From the cell containing the given text, extract its center point as (X, Y) coordinate. 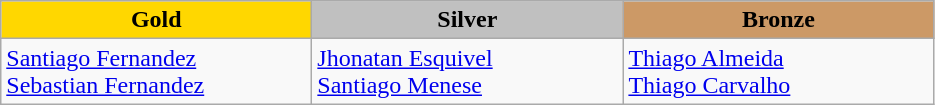
Thiago AlmeidaThiago Carvalho (778, 72)
Santiago FernandezSebastian Fernandez (156, 72)
Silver (468, 20)
Jhonatan EsquivelSantiago Menese (468, 72)
Bronze (778, 20)
Gold (156, 20)
